For the text-containing cell, return its midpoint in (X, Y) coordinate format. 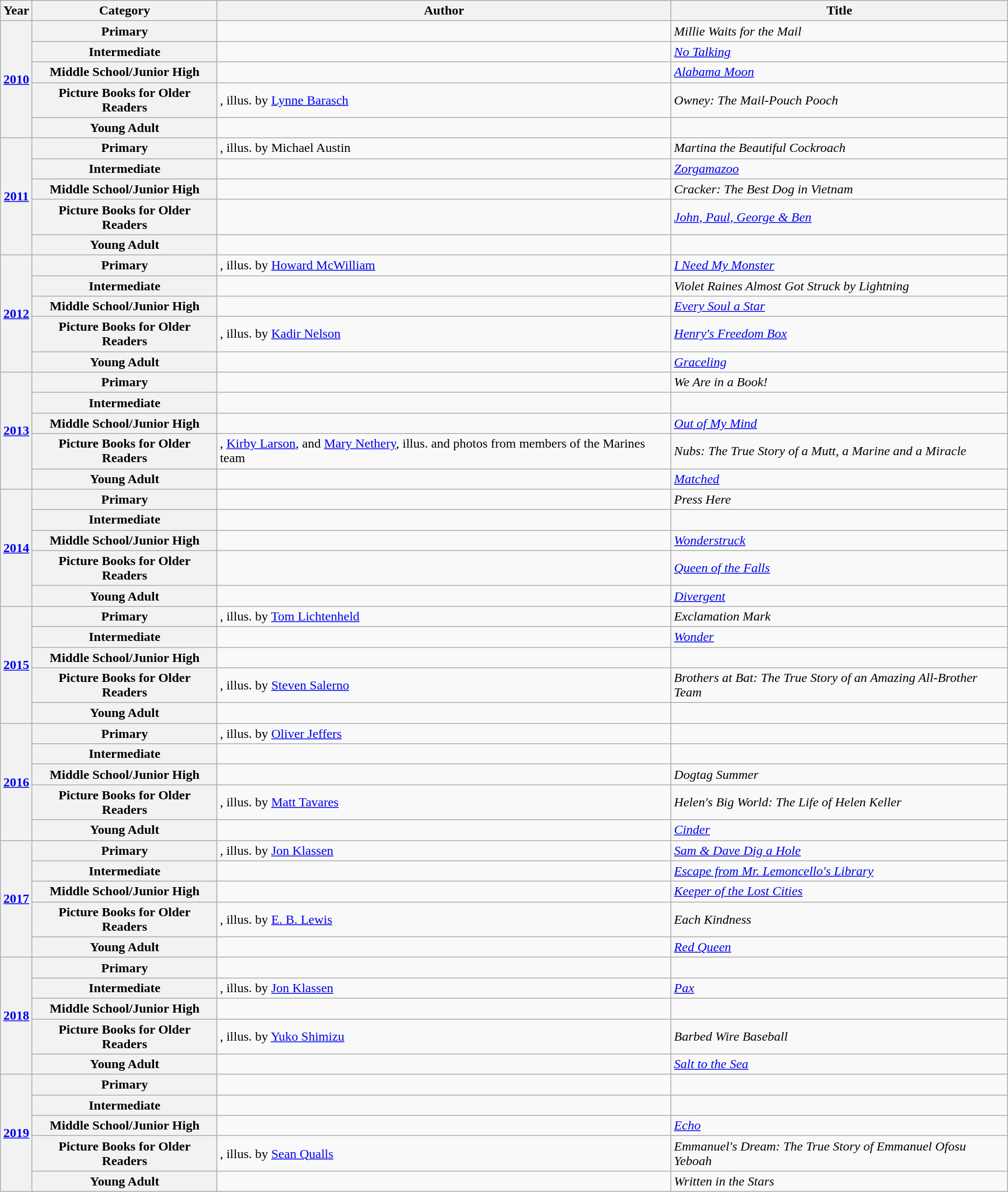
2014 (16, 547)
, Kirby Larson, and Mary Nethery, illus. and photos from members of the Marines team (444, 451)
Author (444, 11)
2011 (16, 196)
Salt to the Sea (839, 1064)
Out of My Mind (839, 423)
Matched (839, 479)
Henry's Freedom Box (839, 334)
2013 (16, 431)
Pax (839, 988)
I Need My Monster (839, 265)
, illus. by Steven Salerno (444, 685)
Wonderstruck (839, 540)
2010 (16, 80)
Escape from Mr. Lemoncello's Library (839, 871)
John, Paul, George & Ben (839, 217)
Wonder (839, 637)
We Are in a Book! (839, 382)
Barbed Wire Baseball (839, 1036)
Red Queen (839, 947)
Nubs: The True Story of a Mutt, a Marine and a Miracle (839, 451)
Divergent (839, 596)
Press Here (839, 499)
Every Soul a Star (839, 306)
2015 (16, 665)
Zorgamazoo (839, 169)
Graceling (839, 362)
, illus. by Oliver Jeffers (444, 734)
No Talking (839, 52)
Queen of the Falls (839, 568)
Martina the Beautiful Cockroach (839, 148)
Cinder (839, 830)
Keeper of the Lost Cities (839, 891)
, illus. by Sean Qualls (444, 1154)
Brothers at Bat: The True Story of an Amazing All-Brother Team (839, 685)
Violet Raines Almost Got Struck by Lightning (839, 286)
Millie Waits for the Mail (839, 31)
, illus. by Lynne Barasch (444, 100)
Cracker: The Best Dog in Vietnam (839, 189)
Dogtag Summer (839, 775)
2019 (16, 1133)
Helen's Big World: The Life of Helen Keller (839, 803)
Written in the Stars (839, 1181)
, illus. by Matt Tavares (444, 803)
Each Kindness (839, 919)
, illus. by E. B. Lewis (444, 919)
, illus. by Michael Austin (444, 148)
2017 (16, 898)
Alabama Moon (839, 72)
, illus. by Tom Lichtenheld (444, 616)
Sam & Dave Dig a Hole (839, 851)
, illus. by Howard McWilliam (444, 265)
Emmanuel's Dream: The True Story of Emmanuel Ofosu Yeboah (839, 1154)
2018 (16, 1016)
2012 (16, 313)
, illus. by Yuko Shimizu (444, 1036)
Owney: The Mail-Pouch Pooch (839, 100)
Category (125, 11)
Title (839, 11)
2016 (16, 782)
Exclamation Mark (839, 616)
, illus. by Kadir Nelson (444, 334)
Year (16, 11)
Echo (839, 1126)
